Provide the (X, Y) coordinate of the cell's center where the given text is located.  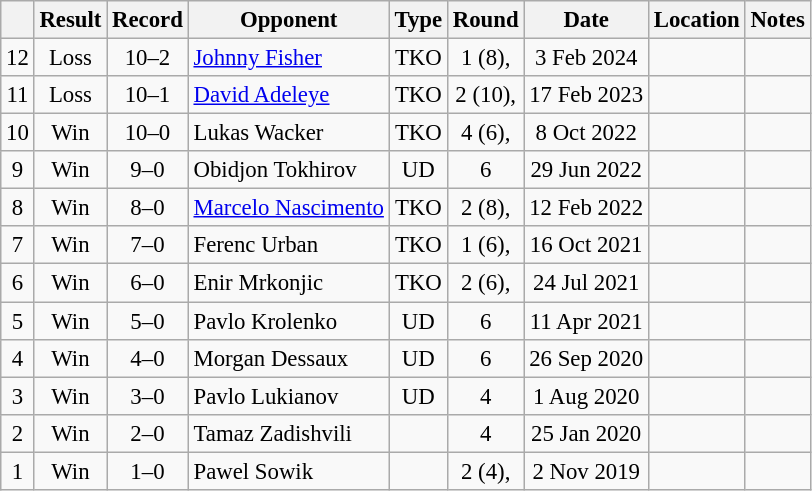
11 Apr 2021 (586, 321)
29 Jun 2022 (586, 170)
8 (18, 208)
7 (18, 245)
Record (148, 20)
Lukas Wacker (288, 133)
10 (18, 133)
25 Jan 2020 (586, 433)
4 (6), (485, 133)
16 Oct 2021 (586, 245)
Obidjon Tokhirov (288, 170)
2 Nov 2019 (586, 471)
1 (8), (485, 58)
3–0 (148, 396)
7–0 (148, 245)
Notes (778, 20)
26 Sep 2020 (586, 358)
2 (6), (485, 283)
2 (4), (485, 471)
6–0 (148, 283)
10–2 (148, 58)
3 Feb 2024 (586, 58)
1–0 (148, 471)
8 Oct 2022 (586, 133)
Opponent (288, 20)
11 (18, 95)
Pavlo Lukianov (288, 396)
Location (696, 20)
5–0 (148, 321)
2 (18, 433)
1 (6), (485, 245)
Ferenc Urban (288, 245)
12 Feb 2022 (586, 208)
2 (8), (485, 208)
Tamaz Zadishvili (288, 433)
1 (18, 471)
24 Jul 2021 (586, 283)
9 (18, 170)
Marcelo Nascimento (288, 208)
Enir Mrkonjic (288, 283)
Johnny Fisher (288, 58)
3 (18, 396)
12 (18, 58)
4–0 (148, 358)
Type (418, 20)
8–0 (148, 208)
Result (70, 20)
Date (586, 20)
1 Aug 2020 (586, 396)
Round (485, 20)
Pawel Sowik (288, 471)
Morgan Dessaux (288, 358)
9–0 (148, 170)
Pavlo Krolenko (288, 321)
5 (18, 321)
David Adeleye (288, 95)
2 (10), (485, 95)
2–0 (148, 433)
17 Feb 2023 (586, 95)
10–1 (148, 95)
10–0 (148, 133)
